Return [X, Y] of the center of cell containing provided text 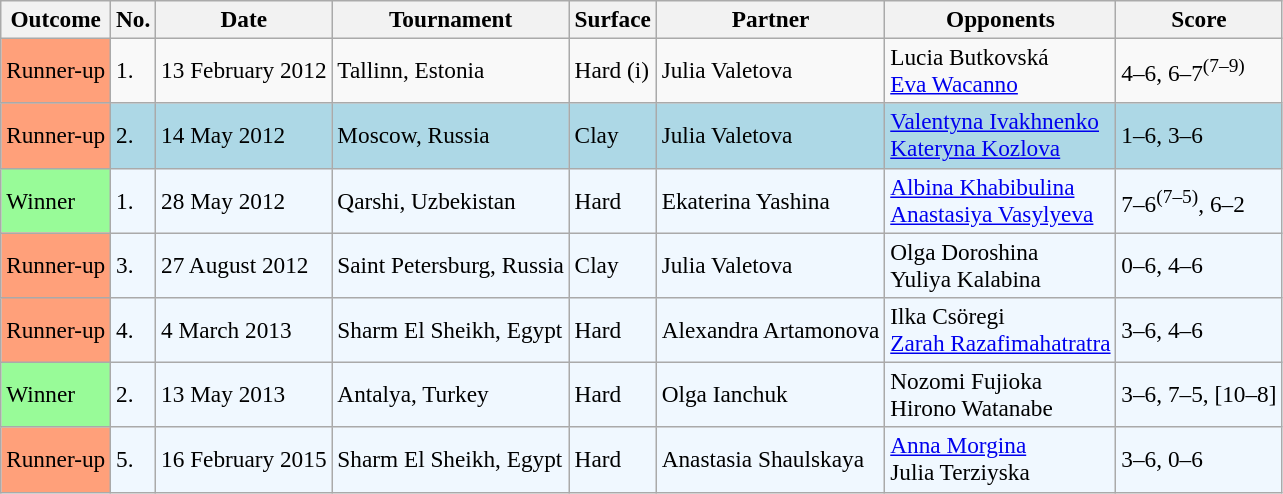
Opponents [1000, 19]
Moscow, Russia [450, 136]
14 May 2012 [244, 136]
Albina Khabibulina Anastasiya Vasylyeva [1000, 200]
Anastasia Shaulskaya [770, 460]
Alexandra Artamonova [770, 330]
0–6, 4–6 [1199, 264]
27 August 2012 [244, 264]
Surface [612, 19]
4–6, 6–7(7–9) [1199, 70]
Tournament [450, 19]
No. [134, 19]
Qarshi, Uzbekistan [450, 200]
Score [1199, 19]
Partner [770, 19]
28 May 2012 [244, 200]
16 February 2015 [244, 460]
Olga Ianchuk [770, 394]
Nozomi Fujioka Hirono Watanabe [1000, 394]
Tallinn, Estonia [450, 70]
4 March 2013 [244, 330]
3–6, 4–6 [1199, 330]
Lucia Butkovská Eva Wacanno [1000, 70]
Outcome [56, 19]
Date [244, 19]
Ilka Csöregi Zarah Razafimahatratra [1000, 330]
Anna Morgina Julia Terziyska [1000, 460]
Antalya, Turkey [450, 394]
Saint Petersburg, Russia [450, 264]
5. [134, 460]
1–6, 3–6 [1199, 136]
Ekaterina Yashina [770, 200]
13 May 2013 [244, 394]
Olga Doroshina Yuliya Kalabina [1000, 264]
3–6, 7–5, [10–8] [1199, 394]
13 February 2012 [244, 70]
Valentyna Ivakhnenko Kateryna Kozlova [1000, 136]
Hard (i) [612, 70]
7–6(7–5), 6–2 [1199, 200]
3–6, 0–6 [1199, 460]
3. [134, 264]
4. [134, 330]
